Capture the cell that displays the provided text and extract its [X, Y] central coordinate. 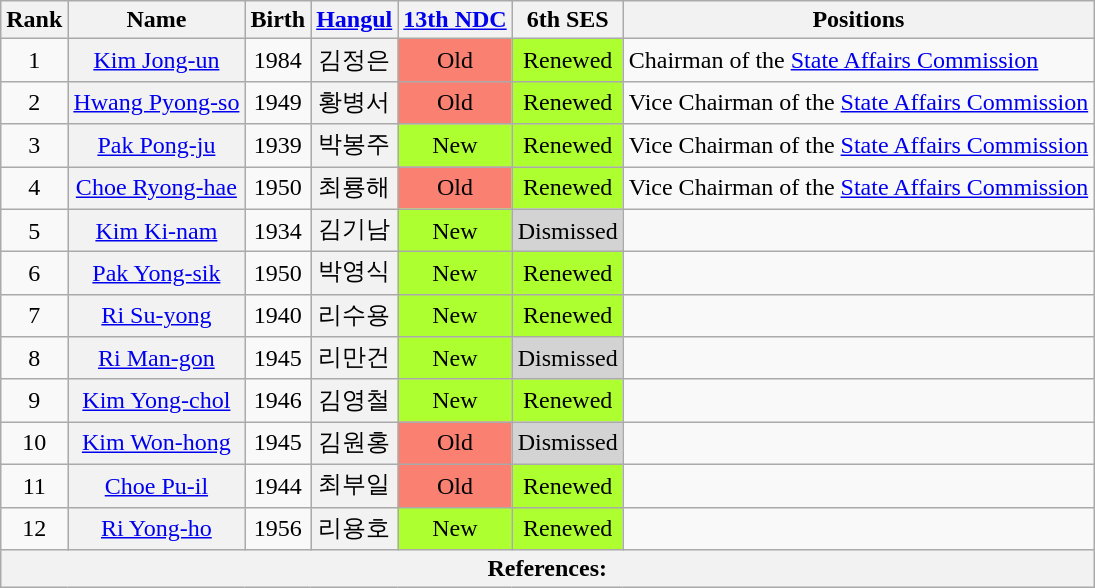
3 [34, 146]
박봉주 [354, 146]
1934 [278, 230]
황병서 [354, 102]
Pak Yong-sik [156, 274]
1956 [278, 528]
1944 [278, 486]
박영식 [354, 274]
10 [34, 444]
1949 [278, 102]
2 [34, 102]
1 [34, 60]
Name [156, 20]
9 [34, 400]
11 [34, 486]
리만건 [354, 358]
7 [34, 316]
5 [34, 230]
리수용 [354, 316]
Ri Man-gon [156, 358]
13th NDC [455, 20]
김기남 [354, 230]
리용호 [354, 528]
Birth [278, 20]
References: [548, 569]
Positions [858, 20]
Chairman of the State Affairs Commission [858, 60]
6 [34, 274]
8 [34, 358]
Choe Pu-il [156, 486]
Kim Yong-chol [156, 400]
Hangul [354, 20]
12 [34, 528]
6th SES [568, 20]
Hwang Pyong-so [156, 102]
Rank [34, 20]
Pak Pong-ju [156, 146]
최룡해 [354, 188]
김정은 [354, 60]
김원홍 [354, 444]
김영철 [354, 400]
1939 [278, 146]
Ri Su-yong [156, 316]
Choe Ryong-hae [156, 188]
최부일 [354, 486]
4 [34, 188]
1940 [278, 316]
1946 [278, 400]
Kim Ki-nam [156, 230]
Kim Jong-un [156, 60]
Ri Yong-ho [156, 528]
1984 [278, 60]
Kim Won-hong [156, 444]
